Return the (x, y) coordinate for the center point of the cell that contains the specified text.  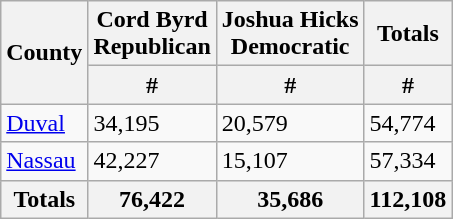
57,334 (408, 161)
54,774 (408, 123)
35,686 (290, 199)
County (44, 52)
112,108 (408, 199)
Joshua HicksDemocratic (290, 34)
Nassau (44, 161)
76,422 (152, 199)
15,107 (290, 161)
42,227 (152, 161)
34,195 (152, 123)
Cord ByrdRepublican (152, 34)
Duval (44, 123)
20,579 (290, 123)
